Return (X, Y) of the center of cell containing provided text 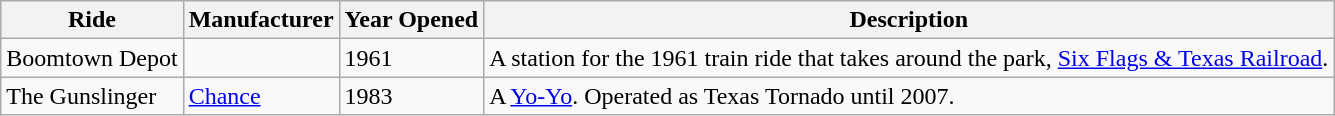
Year Opened (412, 20)
Boomtown Depot (92, 58)
A station for the 1961 train ride that takes around the park, Six Flags & Texas Railroad. (909, 58)
The Gunslinger (92, 96)
A Yo-Yo. Operated as Texas Tornado until 2007. (909, 96)
Chance (261, 96)
Ride (92, 20)
Description (909, 20)
1961 (412, 58)
Manufacturer (261, 20)
1983 (412, 96)
